Identify which cell holds the provided text, then report its (X, Y) central coordinate. 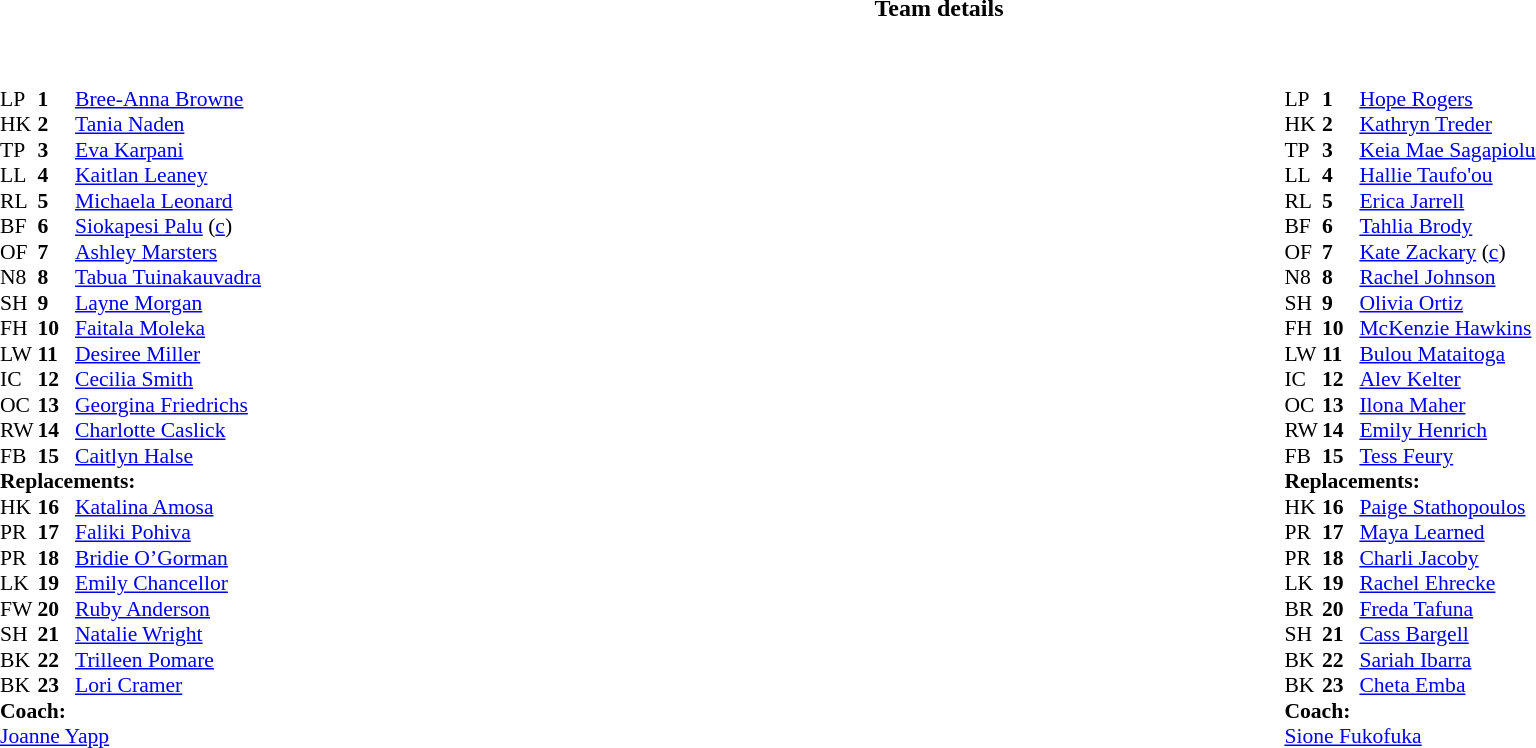
Alev Kelter (1447, 379)
Keia Mae Sagapiolu (1447, 150)
Katalina Amosa (168, 507)
Bree-Anna Browne (168, 99)
Erica Jarrell (1447, 201)
Desiree Miller (168, 354)
Caitlyn Halse (168, 456)
Faitala Moleka (168, 329)
Kathryn Treder (1447, 125)
Trilleen Pomare (168, 660)
Siokapesi Palu (c) (168, 227)
Ashley Marsters (168, 252)
Cecilia Smith (168, 379)
Charlotte Caslick (168, 431)
Hallie Taufo'ou (1447, 175)
Bulou Mataitoga (1447, 354)
Olivia Ortiz (1447, 303)
FW (19, 609)
Georgina Friedrichs (168, 405)
Emily Chancellor (168, 583)
Rachel Ehrecke (1447, 583)
Natalie Wright (168, 635)
Michaela Leonard (168, 201)
Kaitlan Leaney (168, 175)
BR (1303, 609)
Hope Rogers (1447, 99)
McKenzie Hawkins (1447, 329)
Layne Morgan (168, 303)
Emily Henrich (1447, 431)
Tahlia Brody (1447, 227)
Cass Bargell (1447, 635)
Ilona Maher (1447, 405)
Tess Feury (1447, 456)
Faliki Pohiva (168, 533)
Cheta Emba (1447, 685)
Bridie O’Gorman (168, 558)
Freda Tafuna (1447, 609)
Charli Jacoby (1447, 558)
Rachel Johnson (1447, 277)
Lori Cramer (168, 685)
Tania Naden (168, 125)
Maya Learned (1447, 533)
Sariah Ibarra (1447, 660)
Paige Stathopoulos (1447, 507)
Ruby Anderson (168, 609)
Kate Zackary (c) (1447, 252)
Tabua Tuinakauvadra (168, 277)
Eva Karpani (168, 150)
